Find where the given text appears and provide that cell's center as (x, y) coordinate. 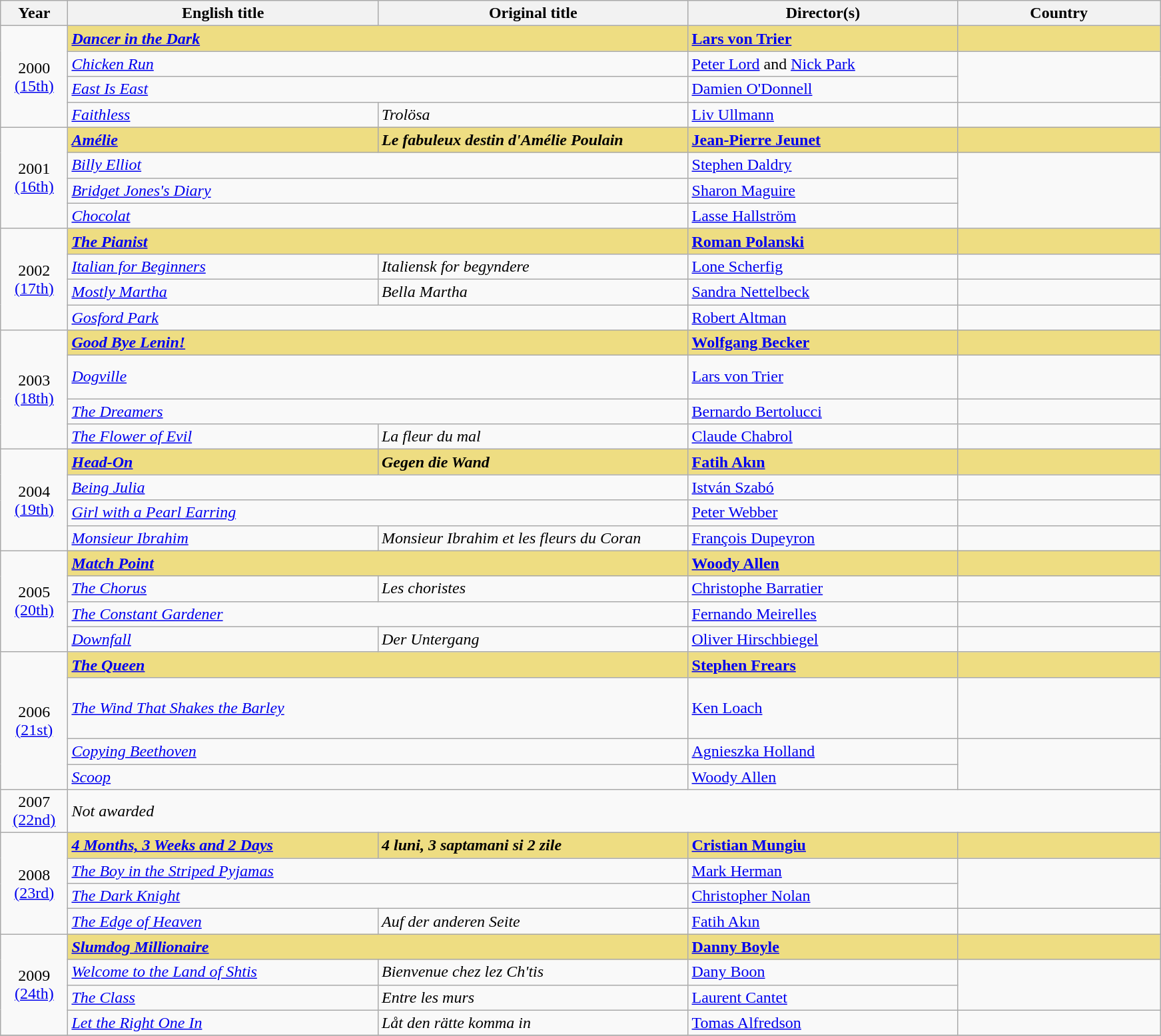
Christopher Nolan (823, 896)
La fleur du mal (533, 437)
Director(s) (823, 13)
István Szabó (823, 487)
Tomas Alfredson (823, 1023)
The Dark Knight (378, 896)
East Is East (378, 89)
Gosford Park (378, 318)
Stephen Frears (823, 664)
The Wind That Shakes the Barley (378, 708)
Entre les murs (533, 997)
Being Julia (378, 487)
The Edge of Heaven (223, 921)
Le fabuleux destin d'Amélie Poulain (533, 140)
Monsieur Ibrahim (223, 538)
Let the Right One In (223, 1023)
2001(16th) (35, 178)
Downfall (223, 639)
The Chorus (223, 589)
Stephen Daldry (823, 165)
Slumdog Millionaire (378, 947)
2005(20th) (35, 601)
English title (223, 13)
The Pianist (378, 241)
Sharon Maguire (823, 190)
Dogville (378, 377)
Bernardo Bertolucci (823, 411)
Dancer in the Dark (378, 39)
Head-On (223, 462)
2009(24th) (35, 985)
Liv Ullmann (823, 115)
Country (1059, 13)
Girl with a Pearl Earring (378, 513)
Scoop (378, 777)
Gegen die Wand (533, 462)
Claude Chabrol (823, 437)
Mark Herman (823, 871)
Chicken Run (378, 64)
Peter Webber (823, 513)
4 Months, 3 Weeks and 2 Days (223, 846)
Wolfgang Becker (823, 343)
Not awarded (614, 811)
Trolösa (533, 115)
Lasse Hallström (823, 216)
Auf der anderen Seite (533, 921)
Billy Elliot (378, 165)
François Dupeyron (823, 538)
Copying Beethoven (378, 751)
The Constant Gardener (378, 614)
Chocolat (378, 216)
Bienvenue chez lez Ch'tis (533, 972)
The Boy in the Striped Pyjamas (378, 871)
4 luni, 3 saptamani si 2 zile (533, 846)
Peter Lord and Nick Park (823, 64)
The Class (223, 997)
Match Point (378, 563)
Oliver Hirschbiegel (823, 639)
Damien O'Donnell (823, 89)
2006(21st) (35, 720)
Monsieur Ibrahim et les fleurs du Coran (533, 538)
Dany Boon (823, 972)
Bella Martha (533, 292)
Original title (533, 13)
Robert Altman (823, 318)
Fernando Meirelles (823, 614)
Lone Scherfig (823, 266)
2003(18th) (35, 390)
Les choristes (533, 589)
Låt den rätte komma in (533, 1023)
Cristian Mungiu (823, 846)
The Queen (378, 664)
2002(17th) (35, 279)
Bridget Jones's Diary (378, 190)
2008(23rd) (35, 884)
2007(22nd) (35, 811)
Ken Loach (823, 708)
2000(15th) (35, 77)
Roman Polanski (823, 241)
Agnieszka Holland (823, 751)
Danny Boyle (823, 947)
The Flower of Evil (223, 437)
Jean-Pierre Jeunet (823, 140)
2004(19th) (35, 500)
Italiensk for begyndere (533, 266)
Laurent Cantet (823, 997)
Christophe Barratier (823, 589)
Welcome to the Land of Shtis (223, 972)
Sandra Nettelbeck (823, 292)
Amélie (223, 140)
Faithless (223, 115)
Year (35, 13)
Good Bye Lenin! (378, 343)
Italian for Beginners (223, 266)
Der Untergang (533, 639)
Mostly Martha (223, 292)
The Dreamers (378, 411)
